Identify which cell holds the provided text, then report its [x, y] central coordinate. 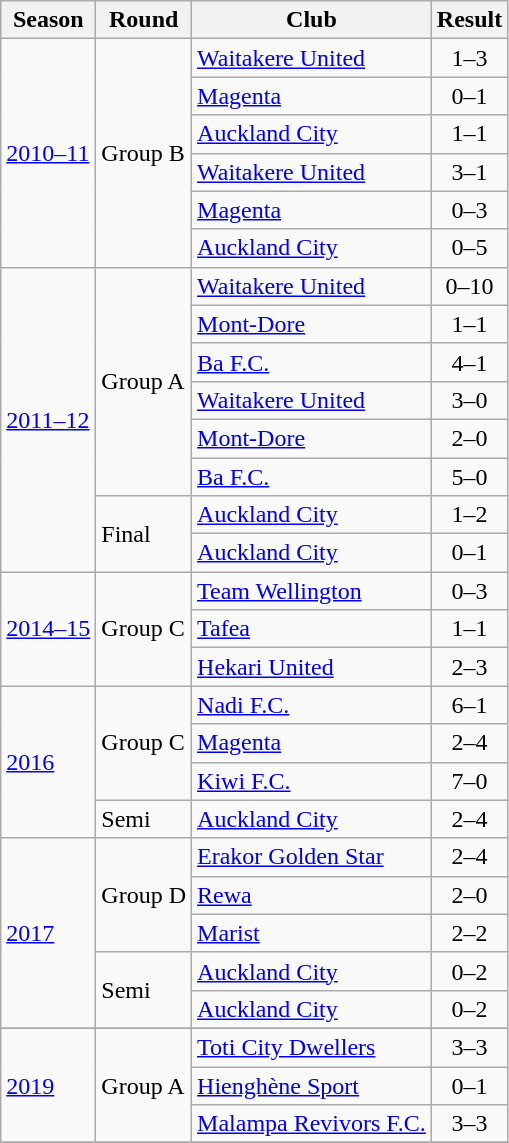
Marist [312, 933]
2016 [48, 762]
2–2 [469, 933]
Toti City Dwellers [312, 1047]
3–1 [469, 172]
7–0 [469, 781]
Malampa Revivors F.C. [312, 1124]
0–5 [469, 248]
Team Wellington [312, 591]
1–2 [469, 515]
2011–12 [48, 419]
3–0 [469, 400]
Rewa [312, 895]
0–10 [469, 286]
2010–11 [48, 153]
2014–15 [48, 629]
Hienghène Sport [312, 1085]
6–1 [469, 705]
Season [48, 20]
4–1 [469, 362]
Group B [144, 153]
Round [144, 20]
Club [312, 20]
Result [469, 20]
Nadi F.C. [312, 705]
Tafea [312, 629]
2017 [48, 933]
Erakor Golden Star [312, 857]
2019 [48, 1085]
1–3 [469, 58]
5–0 [469, 477]
2–3 [469, 667]
Hekari United [312, 667]
Kiwi F.C. [312, 781]
Final [144, 534]
Group D [144, 895]
